Return the (X, Y) coordinate for the center point of the cell that contains the specified text.  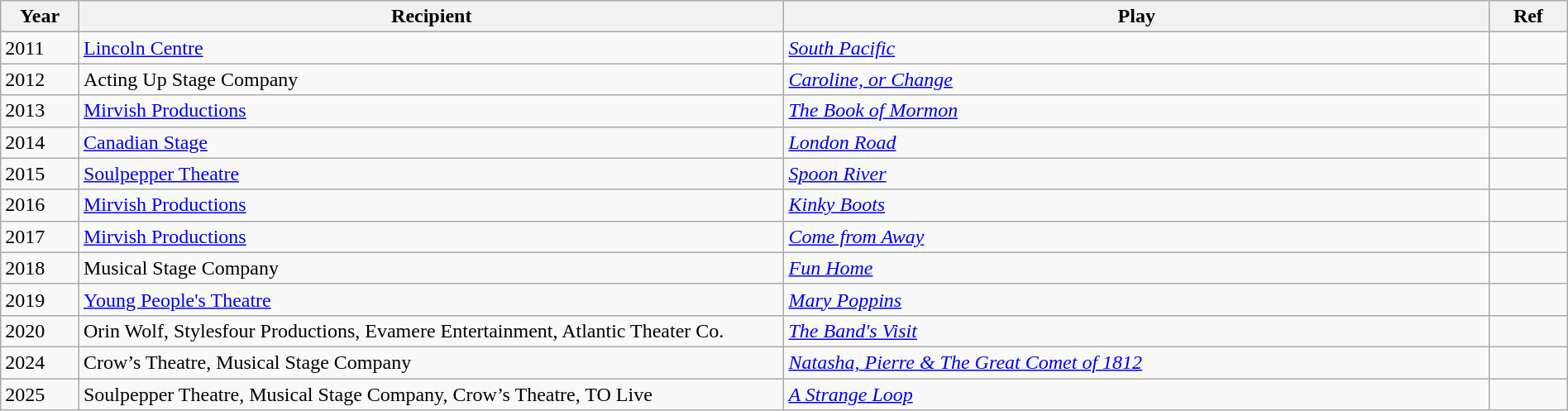
2020 (40, 331)
The Band's Visit (1136, 331)
Young People's Theatre (432, 299)
2025 (40, 394)
Recipient (432, 17)
Soulpepper Theatre, Musical Stage Company, Crow’s Theatre, TO Live (432, 394)
Lincoln Centre (432, 48)
Ref (1528, 17)
2015 (40, 174)
2024 (40, 362)
2012 (40, 79)
Soulpepper Theatre (432, 174)
Play (1136, 17)
2014 (40, 142)
2016 (40, 205)
Year (40, 17)
Come from Away (1136, 237)
Acting Up Stage Company (432, 79)
Kinky Boots (1136, 205)
A Strange Loop (1136, 394)
Crow’s Theatre, Musical Stage Company (432, 362)
Caroline, or Change (1136, 79)
2019 (40, 299)
2011 (40, 48)
Fun Home (1136, 268)
Orin Wolf, Stylesfour Productions, Evamere Entertainment, Atlantic Theater Co. (432, 331)
2013 (40, 111)
The Book of Mormon (1136, 111)
Spoon River (1136, 174)
Canadian Stage (432, 142)
Musical Stage Company (432, 268)
Natasha, Pierre & The Great Comet of 1812 (1136, 362)
London Road (1136, 142)
2017 (40, 237)
Mary Poppins (1136, 299)
South Pacific (1136, 48)
2018 (40, 268)
